Locate the cell with the specified text and output its [x, y] center coordinate. 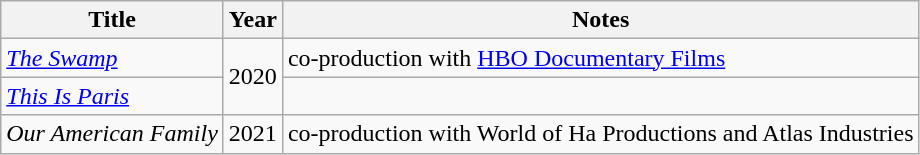
co-production with HBO Documentary Films [600, 58]
Our American Family [112, 134]
Notes [600, 20]
This Is Paris [112, 96]
2021 [252, 134]
co-production with World of Ha Productions and Atlas Industries [600, 134]
Title [112, 20]
Year [252, 20]
The Swamp [112, 58]
2020 [252, 77]
